Search for the cell housing the specified text and yield its (x, y) center coordinate. 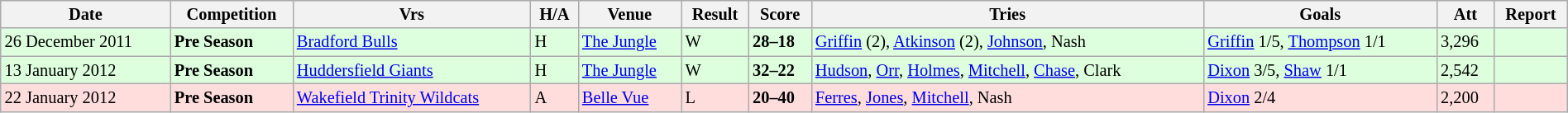
Tries (1007, 14)
32–22 (780, 70)
Att (1465, 14)
Score (780, 14)
28–18 (780, 42)
L (715, 97)
Dixon 3/5, Shaw 1/1 (1320, 70)
3,296 (1465, 42)
13 January 2012 (86, 70)
Wakefield Trinity Wildcats (412, 97)
Bradford Bulls (412, 42)
H/A (554, 14)
Ferres, Jones, Mitchell, Nash (1007, 97)
22 January 2012 (86, 97)
26 December 2011 (86, 42)
Hudson, Orr, Holmes, Mitchell, Chase, Clark (1007, 70)
Report (1532, 14)
Dixon 2/4 (1320, 97)
Venue (630, 14)
Competition (232, 14)
Date (86, 14)
Result (715, 14)
2,200 (1465, 97)
Griffin 1/5, Thompson 1/1 (1320, 42)
2,542 (1465, 70)
Vrs (412, 14)
Belle Vue (630, 97)
Goals (1320, 14)
A (554, 97)
Huddersfield Giants (412, 70)
20–40 (780, 97)
Griffin (2), Atkinson (2), Johnson, Nash (1007, 42)
